From the cell containing the given text, extract its center point as (X, Y) coordinate. 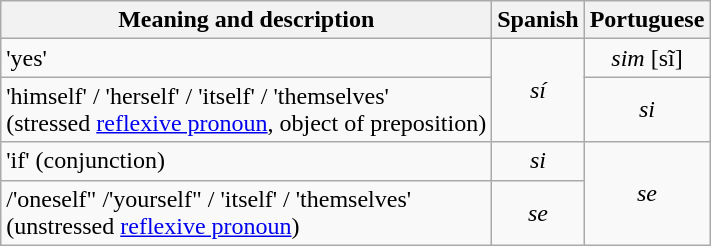
'yes' (246, 58)
Portuguese (647, 20)
'himself' / 'herself' / 'itself' / 'themselves' (stressed reflexive pronoun, object of preposition) (246, 110)
Meaning and description (246, 20)
sí (538, 90)
/'oneself" /'yourself" / 'itself' / 'themselves' (unstressed reflexive pronoun) (246, 212)
Spanish (538, 20)
'if' (conjunction) (246, 161)
sim [sĩ] (647, 58)
